Extract the (X, Y) coordinate from the center of the cell holding the provided text.  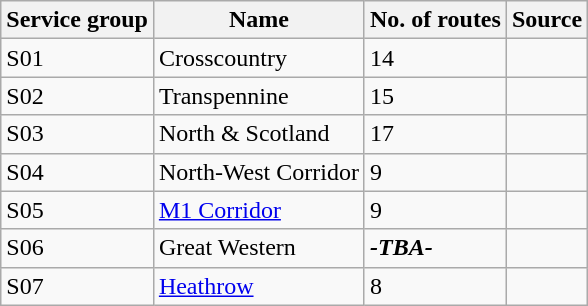
Service group (78, 20)
17 (435, 134)
15 (435, 96)
Crosscountry (258, 58)
8 (435, 286)
S06 (78, 248)
S04 (78, 172)
Source (546, 20)
14 (435, 58)
North & Scotland (258, 134)
S07 (78, 286)
North-West Corridor (258, 172)
M1 Corridor (258, 210)
Heathrow (258, 286)
No. of routes (435, 20)
S03 (78, 134)
Transpennine (258, 96)
S02 (78, 96)
S01 (78, 58)
S05 (78, 210)
-TBA- (435, 248)
Great Western (258, 248)
Name (258, 20)
